Extract the [x, y] coordinate from the center of the cell holding the provided text.  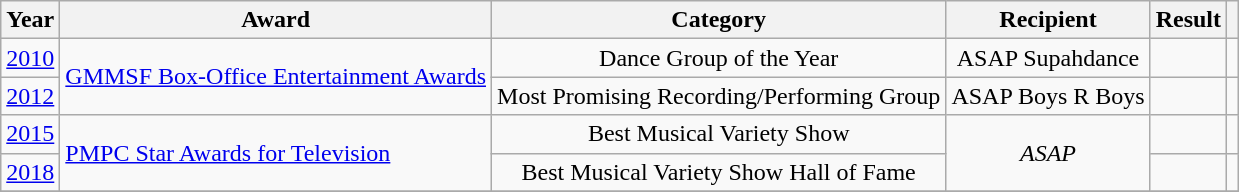
Dance Group of the Year [719, 58]
ASAP [1048, 153]
Best Musical Variety Show Hall of Fame [719, 172]
Most Promising Recording/Performing Group [719, 96]
2010 [30, 58]
Year [30, 20]
PMPC Star Awards for Television [276, 153]
Result [1188, 20]
Best Musical Variety Show [719, 134]
Recipient [1048, 20]
2012 [30, 96]
Award [276, 20]
ASAP Boys R Boys [1048, 96]
2015 [30, 134]
2018 [30, 172]
Category [719, 20]
ASAP Supahdance [1048, 58]
GMMSF Box-Office Entertainment Awards [276, 77]
